Search for the cell housing the specified text and yield its (X, Y) center coordinate. 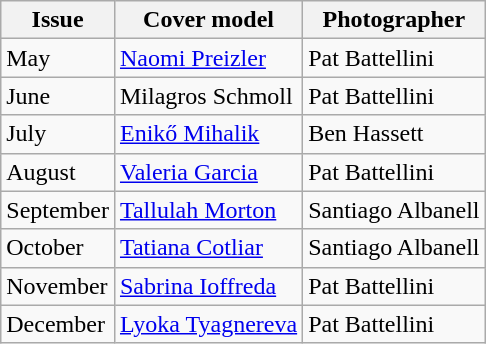
June (58, 96)
December (58, 324)
Valeria Garcia (208, 172)
Naomi Preizler (208, 58)
May (58, 58)
Sabrina Ioffreda (208, 286)
September (58, 210)
Issue (58, 20)
November (58, 286)
Tatiana Cotliar (208, 248)
Enikő Mihalik (208, 134)
Photographer (394, 20)
October (58, 248)
July (58, 134)
Cover model (208, 20)
Lyoka Tyagnereva (208, 324)
Milagros Schmoll (208, 96)
Ben Hassett (394, 134)
Tallulah Morton (208, 210)
August (58, 172)
